Return (x, y) of the center of cell containing provided text 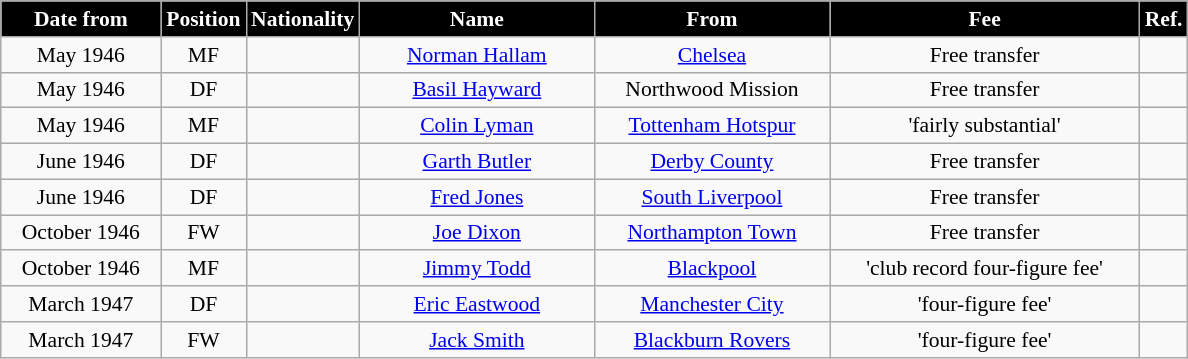
Blackburn Rovers (712, 340)
Ref. (1164, 19)
Northwood Mission (712, 90)
Name (476, 19)
Joe Dixon (476, 233)
Manchester City (712, 304)
Date from (81, 19)
Basil Hayward (476, 90)
Jimmy Todd (476, 269)
Norman Hallam (476, 55)
From (712, 19)
Colin Lyman (476, 126)
Derby County (712, 162)
Position (204, 19)
Fred Jones (476, 197)
Northampton Town (712, 233)
Blackpool (712, 269)
Fee (985, 19)
Nationality (302, 19)
Jack Smith (476, 340)
Tottenham Hotspur (712, 126)
'club record four-figure fee' (985, 269)
'fairly substantial' (985, 126)
South Liverpool (712, 197)
Garth Butler (476, 162)
Eric Eastwood (476, 304)
Chelsea (712, 55)
